Return (x, y) of the center of cell containing provided text 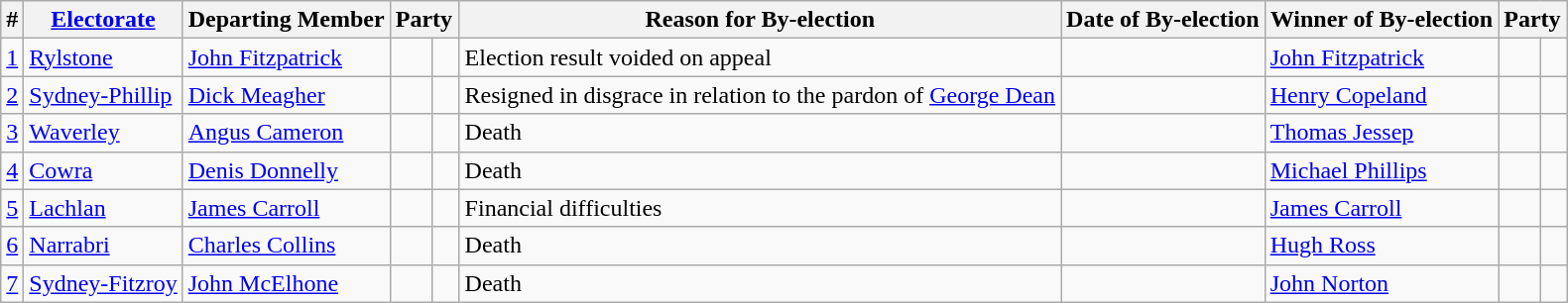
Lachlan (103, 208)
Winner of By-election (1382, 20)
Rylstone (103, 57)
Henry Copeland (1382, 95)
Dick Meagher (286, 95)
Michael Phillips (1382, 170)
Thomas Jessep (1382, 133)
7 (12, 283)
Election result voided on appeal (760, 57)
Sydney-Phillip (103, 95)
Hugh Ross (1382, 246)
Waverley (103, 133)
3 (12, 133)
John McElhone (286, 283)
Resigned in disgrace in relation to the pardon of George Dean (760, 95)
Cowra (103, 170)
2 (12, 95)
Angus Cameron (286, 133)
Departing Member (286, 20)
Reason for By-election (760, 20)
5 (12, 208)
Denis Donnelly (286, 170)
4 (12, 170)
Financial difficulties (760, 208)
Sydney-Fitzroy (103, 283)
1 (12, 57)
6 (12, 246)
Electorate (103, 20)
John Norton (1382, 283)
Date of By-election (1163, 20)
# (12, 20)
Narrabri (103, 246)
Charles Collins (286, 246)
